Identify which cell holds the provided text, then report its [X, Y] central coordinate. 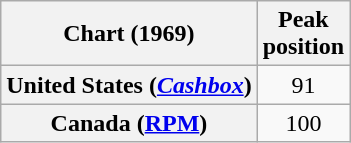
Peakposition [303, 34]
Canada (RPM) [129, 123]
United States (Cashbox) [129, 85]
100 [303, 123]
Chart (1969) [129, 34]
91 [303, 85]
